Detect which cell encompasses the target text, then output its (X, Y) center coordinate. 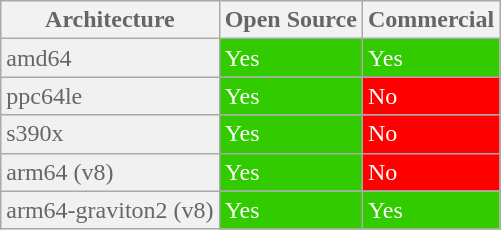
arm64 (v8) (110, 172)
Architecture (110, 20)
ppc64le (110, 96)
s390x (110, 134)
Commercial (430, 20)
Open Source (290, 20)
amd64 (110, 58)
arm64-graviton2 (v8) (110, 210)
